Capture the cell that displays the provided text and extract its (X, Y) central coordinate. 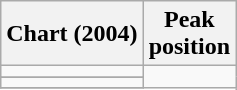
Chart (2004) (72, 34)
Peakposition (189, 34)
